Return (X, Y) of the center of cell containing provided text 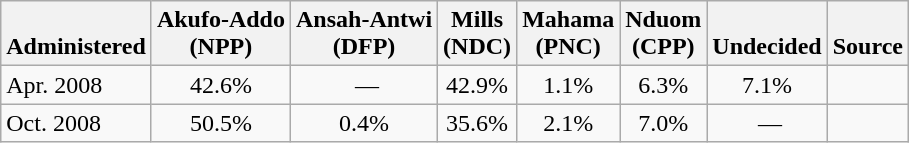
50.5% (220, 123)
1.1% (568, 85)
2.1% (568, 123)
42.6% (220, 85)
Mahama(PNC) (568, 34)
Undecided (767, 34)
0.4% (364, 123)
Nduom(CPP) (664, 34)
Source (868, 34)
Akufo-Addo(NPP) (220, 34)
Administered (76, 34)
7.1% (767, 85)
Ansah-Antwi(DFP) (364, 34)
35.6% (478, 123)
Oct. 2008 (76, 123)
Apr. 2008 (76, 85)
6.3% (664, 85)
7.0% (664, 123)
42.9% (478, 85)
Mills(NDC) (478, 34)
